Determine the [X, Y] coordinate at the center of the cell enclosing the given text.  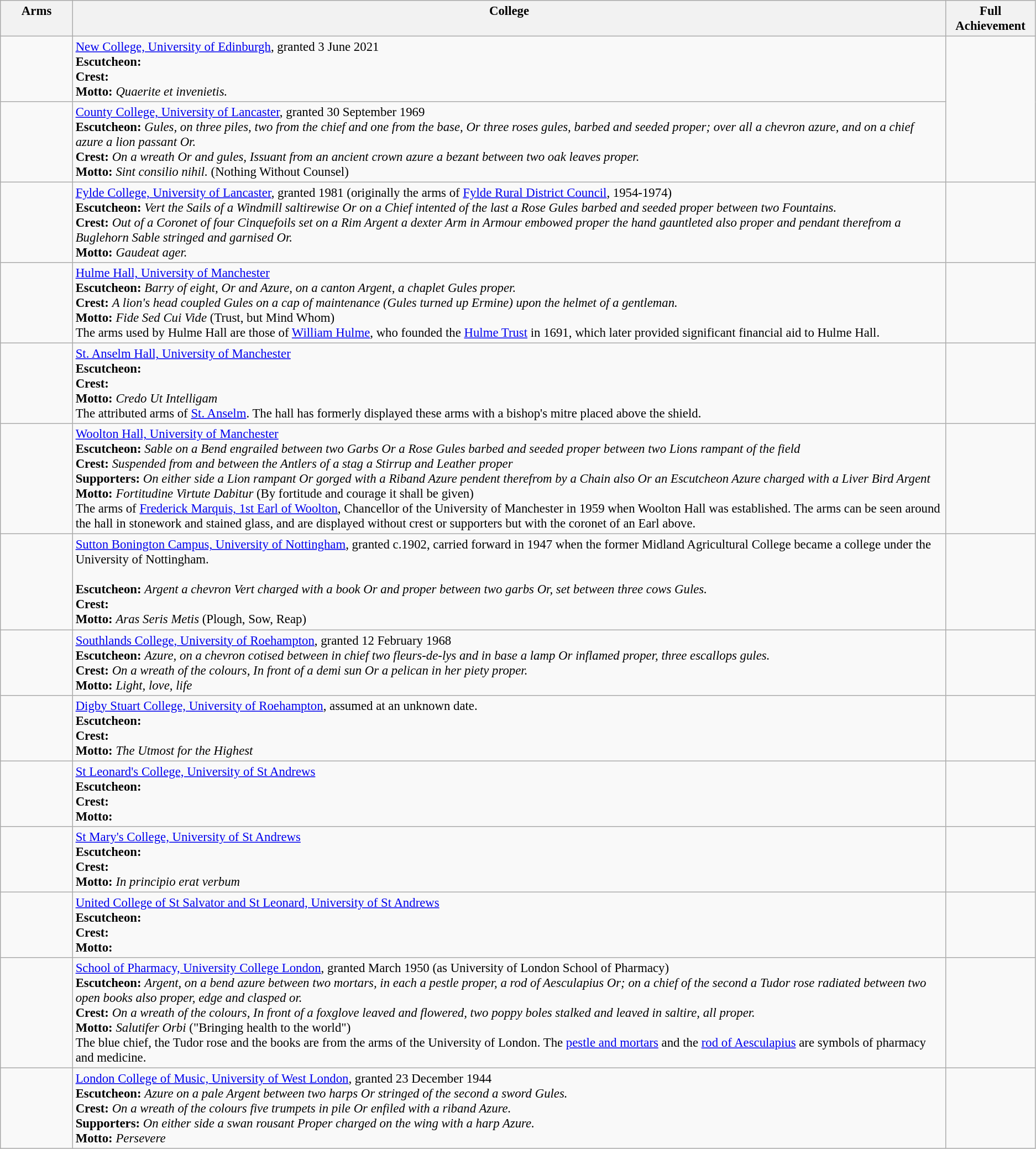
St Leonard's College, University of St AndrewsEscutcheon: Crest: Motto: [509, 794]
St Mary's College, University of St AndrewsEscutcheon: Crest: Motto: In principio erat verbum [509, 859]
United College of St Salvator and St Leonard, University of St AndrewsEscutcheon: Crest: Motto: [509, 925]
New College, University of Edinburgh, granted 3 June 2021Escutcheon: Crest: Motto: Quaerite et invenietis. [509, 70]
Digby Stuart College, University of Roehampton, assumed at an unknown date.Escutcheon: Crest: Motto: The Utmost for the Highest [509, 728]
College [509, 19]
Arms [36, 19]
Full Achievement [991, 19]
